Pinpoint the cell where the given text exists, returning its (X, Y) midpoint coordinate. 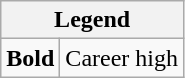
Career high (122, 58)
Legend (92, 20)
Bold (30, 58)
